Pinpoint the cell where the given text exists, returning its [X, Y] midpoint coordinate. 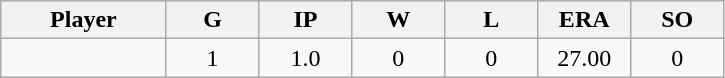
G [212, 20]
SO [678, 20]
ERA [584, 20]
IP [306, 20]
1.0 [306, 58]
1 [212, 58]
W [398, 20]
Player [84, 20]
27.00 [584, 58]
L [492, 20]
